Find where the given text appears and provide that cell's center as (X, Y) coordinate. 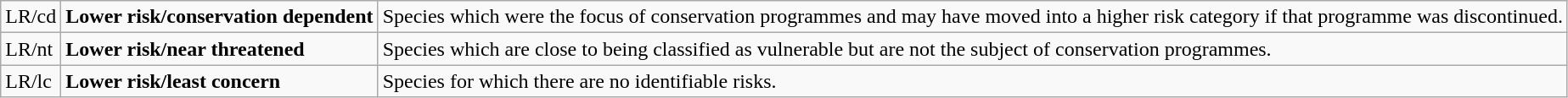
Species which were the focus of conservation programmes and may have moved into a higher risk category if that programme was discontinued. (973, 17)
LR/nt (31, 49)
Lower risk/near threatened (219, 49)
LR/lc (31, 81)
LR/cd (31, 17)
Lower risk/least concern (219, 81)
Species which are close to being classified as vulnerable but are not the subject of conservation programmes. (973, 49)
Species for which there are no identifiable risks. (973, 81)
Lower risk/conservation dependent (219, 17)
